Locate the cell with the specified text and output its [X, Y] center coordinate. 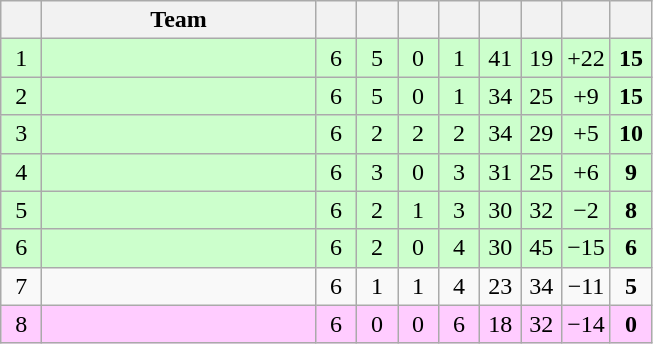
+22 [586, 58]
+6 [586, 172]
45 [542, 248]
23 [500, 286]
18 [500, 324]
31 [500, 172]
−14 [586, 324]
+5 [586, 134]
7 [22, 286]
+9 [586, 96]
9 [630, 172]
Team [179, 20]
19 [542, 58]
41 [500, 58]
−2 [586, 210]
−15 [586, 248]
10 [630, 134]
29 [542, 134]
−11 [586, 286]
